Detect which cell encompasses the target text, then output its [x, y] center coordinate. 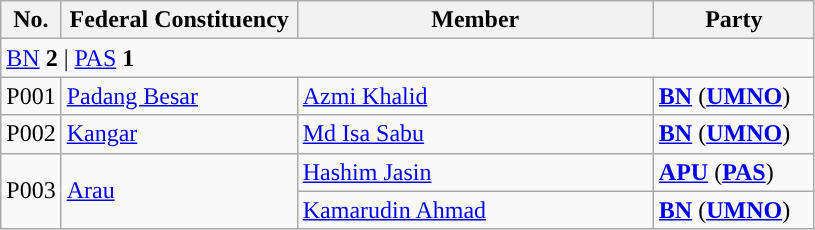
Padang Besar [179, 96]
Kamarudin Ahmad [475, 210]
Federal Constituency [179, 20]
Member [475, 20]
Party [734, 20]
Arau [179, 191]
No. [31, 20]
P003 [31, 191]
Md Isa Sabu [475, 134]
P002 [31, 134]
Kangar [179, 134]
APU (PAS) [734, 172]
Hashim Jasin [475, 172]
P001 [31, 96]
BN 2 | PAS 1 [408, 58]
Azmi Khalid [475, 96]
